Return (X, Y) of the center of cell containing provided text 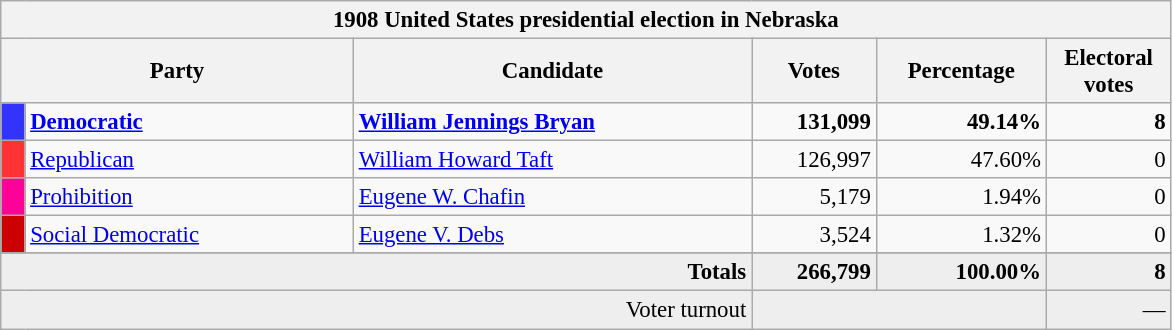
131,099 (814, 122)
Candidate (552, 72)
1.32% (961, 235)
Voter turnout (376, 310)
Prohibition (189, 197)
Eugene W. Chafin (552, 197)
— (1108, 310)
47.60% (961, 160)
Votes (814, 72)
William Jennings Bryan (552, 122)
1908 United States presidential election in Nebraska (586, 20)
1.94% (961, 197)
100.00% (961, 273)
Totals (376, 273)
Electoral votes (1108, 72)
266,799 (814, 273)
5,179 (814, 197)
Social Democratic (189, 235)
William Howard Taft (552, 160)
Democratic (189, 122)
Party (178, 72)
126,997 (814, 160)
49.14% (961, 122)
3,524 (814, 235)
Percentage (961, 72)
Republican (189, 160)
Eugene V. Debs (552, 235)
